Determine the [X, Y] coordinate at the center of the cell enclosing the given text.  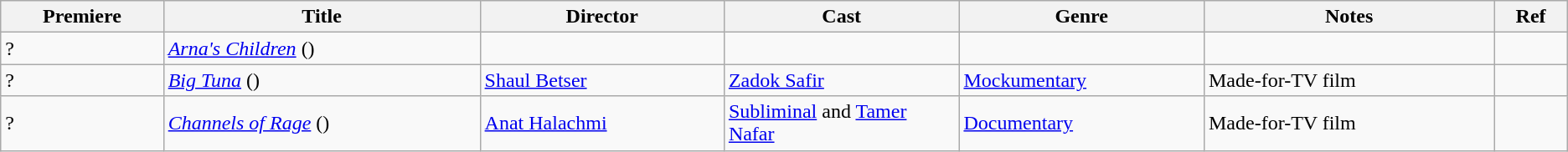
Director [601, 17]
Notes [1349, 17]
Documentary [1082, 124]
Cast [841, 17]
Title [322, 17]
Channels of Rage () [322, 124]
Big Tuna () [322, 80]
Anat Halachmi [601, 124]
Ref [1531, 17]
Arna's Children () [322, 48]
Mockumentary [1082, 80]
Zadok Safir [841, 80]
Shaul Betser [601, 80]
Subliminal and Tamer Nafar [841, 124]
Premiere [82, 17]
Genre [1082, 17]
